Return the [X, Y] coordinate for the center point of the cell that contains the specified text.  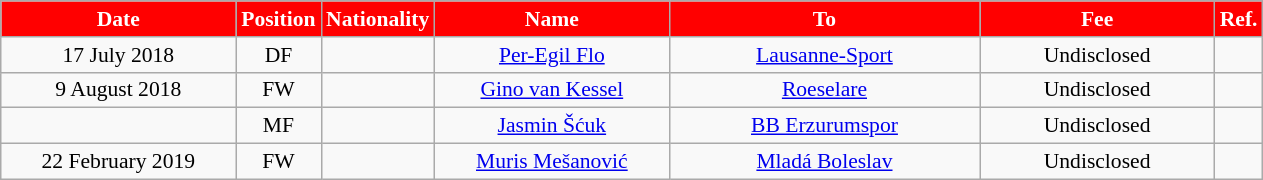
Gino van Kessel [552, 90]
Muris Mešanović [552, 162]
Lausanne-Sport [824, 55]
17 July 2018 [118, 55]
9 August 2018 [118, 90]
Ref. [1239, 19]
DF [278, 55]
Roeselare [824, 90]
MF [278, 126]
BB Erzurumspor [824, 126]
Jasmin Šćuk [552, 126]
22 February 2019 [118, 162]
Nationality [378, 19]
To [824, 19]
Name [552, 19]
Date [118, 19]
Position [278, 19]
Mladá Boleslav [824, 162]
Fee [1098, 19]
Per-Egil Flo [552, 55]
